Determine the [x, y] coordinate at the center of the cell enclosing the given text.  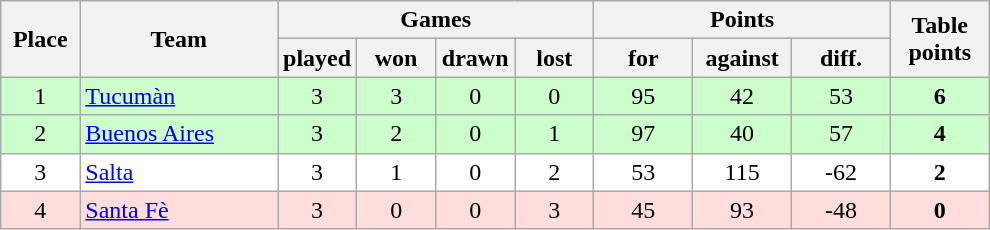
lost [554, 58]
57 [842, 134]
for [644, 58]
45 [644, 210]
42 [742, 96]
drawn [476, 58]
against [742, 58]
Points [742, 20]
won [396, 58]
-62 [842, 172]
97 [644, 134]
93 [742, 210]
Tucumàn [179, 96]
diff. [842, 58]
Santa Fè [179, 210]
Buenos Aires [179, 134]
Tablepoints [940, 39]
40 [742, 134]
6 [940, 96]
Games [436, 20]
115 [742, 172]
Salta [179, 172]
played [318, 58]
Team [179, 39]
95 [644, 96]
Place [40, 39]
-48 [842, 210]
